Output the [x, y] coordinate of the center of the cell containing the given text.  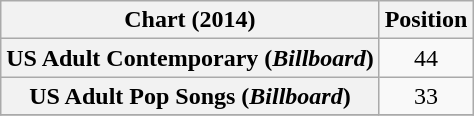
33 [426, 96]
44 [426, 58]
Position [426, 20]
US Adult Contemporary (Billboard) [190, 58]
US Adult Pop Songs (Billboard) [190, 96]
Chart (2014) [190, 20]
